Detect which cell encompasses the target text, then output its (X, Y) center coordinate. 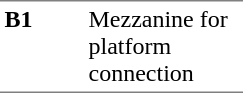
Mezzanine for platform connection (164, 46)
B1 (42, 46)
